Pinpoint the cell where the given text exists, returning its (X, Y) midpoint coordinate. 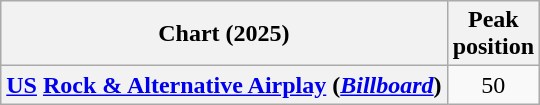
50 (493, 85)
Peakposition (493, 34)
US Rock & Alternative Airplay (Billboard) (224, 85)
Chart (2025) (224, 34)
